Provide the (X, Y) coordinate of the cell's center where the given text is located.  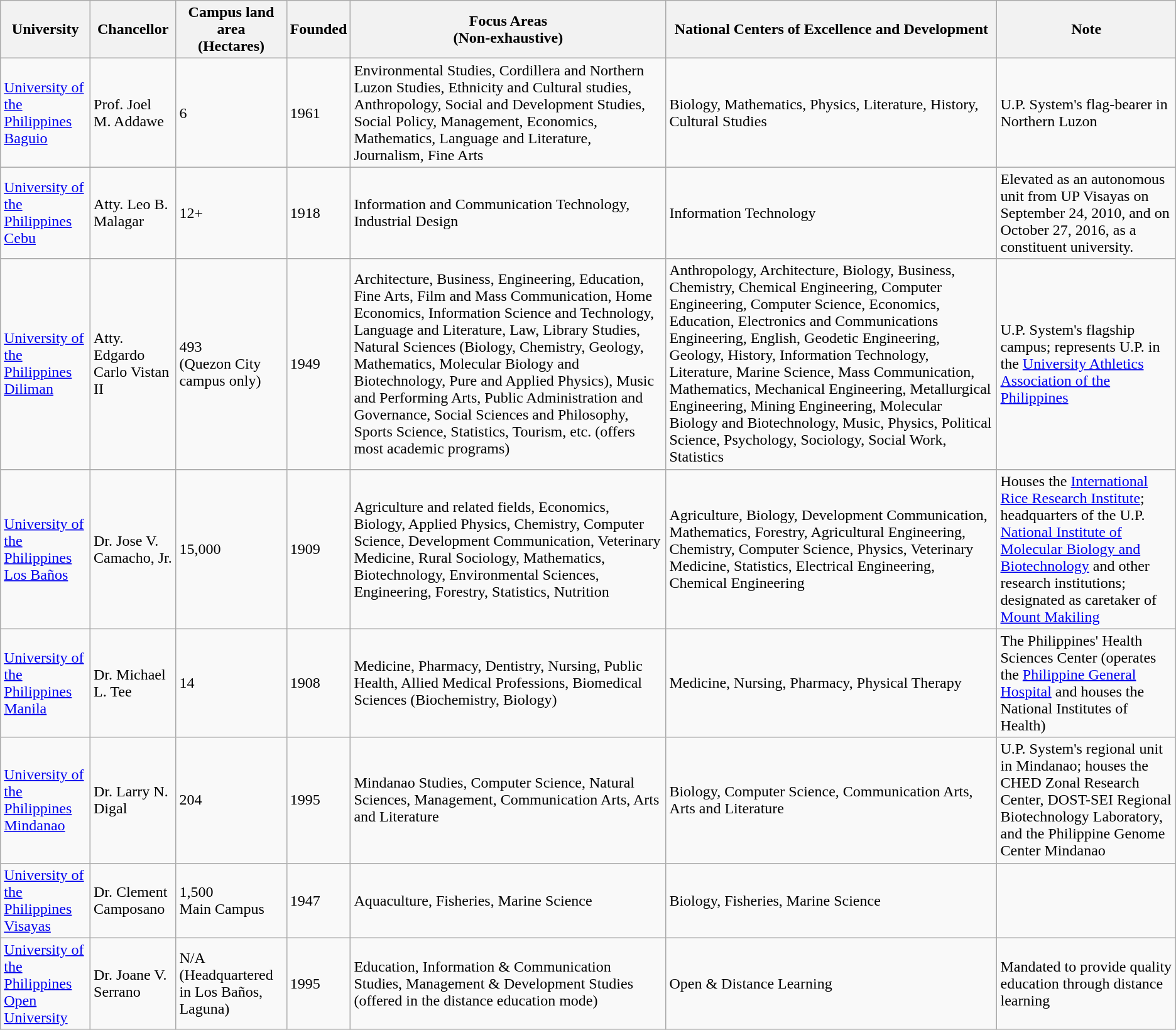
1908 (318, 683)
Information Technology (832, 213)
Open & Distance Learning (832, 984)
University of the Philippines Cebu (45, 213)
University of the Philippines Mindanao (45, 800)
1949 (318, 364)
1961 (318, 113)
12+ (231, 213)
1918 (318, 213)
Biology, Computer Science, Communication Arts, Arts and Literature (832, 800)
Dr. Jose V. Camacho, Jr. (133, 549)
493(Quezon City campus only) (231, 364)
1947 (318, 901)
Founded (318, 30)
Focus Areas(Non-exhaustive) (508, 30)
6 (231, 113)
University of the Philippines Diliman (45, 364)
Dr. Michael L. Tee (133, 683)
Dr. Clement Camposano (133, 901)
Education, Information & Communication Studies, Management & Development Studies (offered in the distance education mode) (508, 984)
Biology, Mathematics, Physics, Literature, History, Cultural Studies (832, 113)
1909 (318, 549)
Campus land area(Hectares) (231, 30)
Elevated as an autonomous unit from UP Visayas on September 24, 2010, and on October 27, 2016, as a constituent university. (1086, 213)
Biology, Fisheries, Marine Science (832, 901)
Dr. Larry N. Digal (133, 800)
Aquaculture, Fisheries, Marine Science (508, 901)
University (45, 30)
University of the Philippines Los Baños (45, 549)
Chancellor (133, 30)
204 (231, 800)
Atty. Leo B. Malagar (133, 213)
University of the Philippines Open University (45, 984)
U.P. System's flag-bearer in Northern Luzon (1086, 113)
Medicine, Nursing, Pharmacy, Physical Therapy (832, 683)
15,000 (231, 549)
Note (1086, 30)
National Centers of Excellence and Development (832, 30)
Dr. Joane V. Serrano (133, 984)
U.P. System's flagship campus; represents U.P. in the University Athletics Association of the Philippines (1086, 364)
University of the Philippines Manila (45, 683)
Prof. Joel M. Addawe (133, 113)
Mindanao Studies, Computer Science, Natural Sciences, Management, Communication Arts, Arts and Literature (508, 800)
Atty. Edgardo Carlo Vistan II (133, 364)
Mandated to provide quality education through distance learning (1086, 984)
University of the Philippines Baguio (45, 113)
Medicine, Pharmacy, Dentistry, Nursing, Public Health, Allied Medical Professions, Biomedical Sciences (Biochemistry, Biology) (508, 683)
N/A(Headquartered in Los Baños, Laguna) (231, 984)
1,500 Main Campus (231, 901)
The Philippines' Health Sciences Center (operates the Philippine General Hospital and houses the National Institutes of Health) (1086, 683)
14 (231, 683)
Information and Communication Technology, Industrial Design (508, 213)
University of the Philippines Visayas (45, 901)
